Locate the cell with the specified text and output its [X, Y] center coordinate. 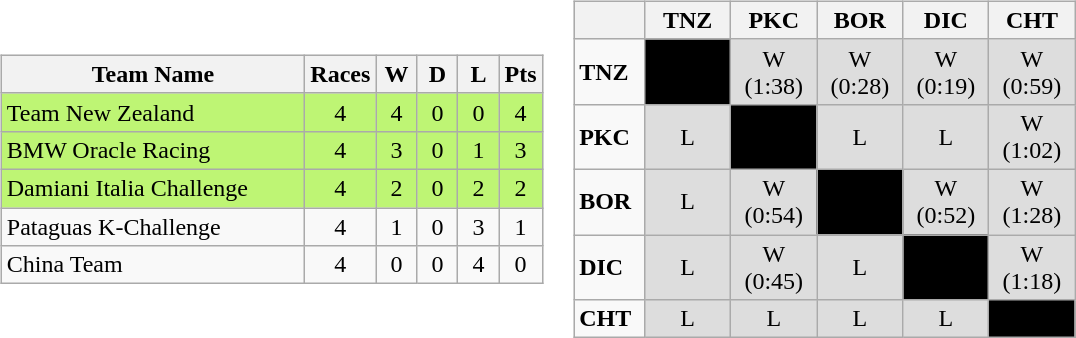
Pataguas K-Challenge [153, 227]
W (0:19) [946, 72]
W (1:18) [1032, 266]
W (1:02) [1032, 136]
W (0:54) [774, 202]
China Team [153, 265]
W (1:38) [774, 72]
Team New Zealand [153, 112]
W (0:45) [774, 266]
Damiani Italia Challenge [153, 188]
W (0:52) [946, 202]
Races [340, 74]
Pts [520, 74]
Team Name [153, 74]
W (1:28) [1032, 202]
BMW Oracle Racing [153, 150]
D [438, 74]
W (0:59) [1032, 72]
W (0:28) [860, 72]
W [396, 74]
